Return the (X, Y) coordinate for the center point of the cell that contains the specified text.  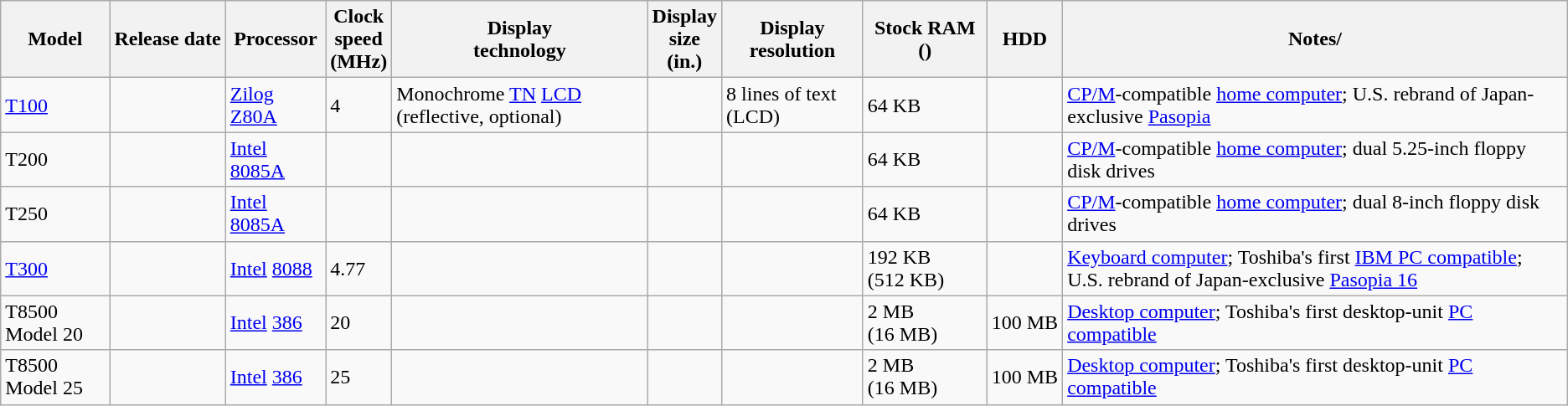
Keyboard computer; Toshiba's first IBM PC compatible; U.S. rebrand of Japan-exclusive Pasopia 16 (1315, 268)
CP/M-compatible home computer; dual 8-inch floppy disk drives (1315, 214)
T300 (55, 268)
Clockspeed(MHz) (358, 39)
T100 (55, 105)
Monochrome TN LCD (reflective, optional) (519, 105)
25 (358, 377)
Release date (168, 39)
T250 (55, 214)
4.77 (358, 268)
T8500 Model 20 (55, 323)
CP/M-compatible home computer; U.S. rebrand of Japan-exclusive Pasopia (1315, 105)
Zilog Z80A (275, 105)
Displayresolution (792, 39)
CP/M-compatible home computer; dual 5.25-inch floppy disk drives (1315, 159)
192 KB (512 KB) (925, 268)
Displaytechnology (519, 39)
T200 (55, 159)
Display size(in.) (684, 39)
20 (358, 323)
Processor (275, 39)
Stock RAM() (925, 39)
Notes/ (1315, 39)
4 (358, 105)
Model (55, 39)
8 lines of text (LCD) (792, 105)
Intel 8088 (275, 268)
T8500 Model 25 (55, 377)
HDD (1024, 39)
